Pinpoint the cell where the given text exists, returning its (X, Y) midpoint coordinate. 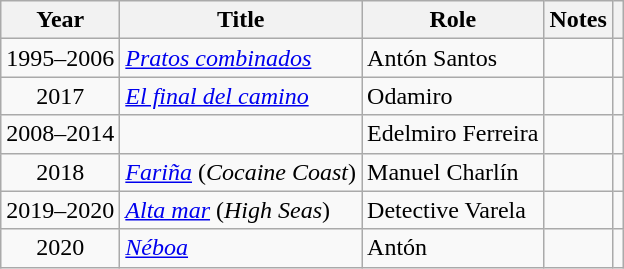
El final del camino (241, 96)
Notes (578, 20)
1995–2006 (60, 58)
2019–2020 (60, 210)
2018 (60, 172)
Edelmiro Ferreira (453, 134)
2020 (60, 248)
Detective Varela (453, 210)
Antón (453, 248)
Pratos combinados (241, 58)
Year (60, 20)
2017 (60, 96)
Fariña (Cocaine Coast) (241, 172)
2008–2014 (60, 134)
Néboa (241, 248)
Alta mar (High Seas) (241, 210)
Role (453, 20)
Title (241, 20)
Antón Santos (453, 58)
Odamiro (453, 96)
Manuel Charlín (453, 172)
